For the text-containing cell, return its midpoint in [x, y] coordinate format. 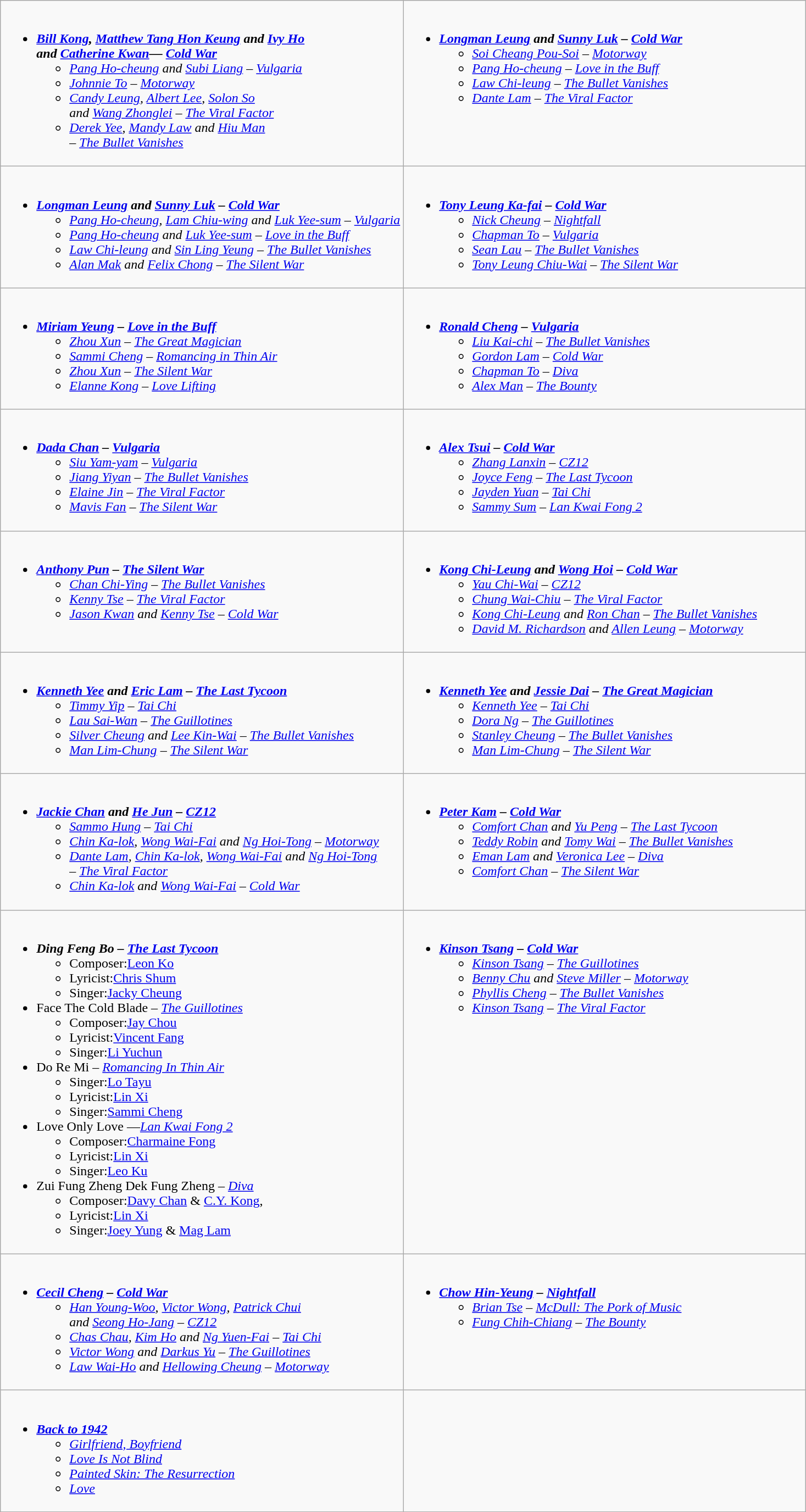
Dada Chan – VulgariaSiu Yam-yam – VulgariaJiang Yiyan – The Bullet VanishesElaine Jin – The Viral FactorMavis Fan – The Silent War [202, 470]
Ronald Cheng – VulgariaLiu Kai-chi – The Bullet VanishesGordon Lam – Cold WarChapman To – DivaAlex Man – The Bounty [604, 348]
Chow Hin-Yeung – NightfallBrian Tse – McDull: The Pork of MusicFung Chih-Chiang – The Bounty [604, 1322]
Miriam Yeung – Love in the BuffZhou Xun – The Great MagicianSammi Cheng – Romancing in Thin AirZhou Xun – The Silent WarElanne Kong – Love Lifting [202, 348]
Tony Leung Ka-fai – Cold WarNick Cheung – NightfallChapman To – VulgariaSean Lau – The Bullet VanishesTony Leung Chiu-Wai – The Silent War [604, 227]
Back to 1942 Girlfriend, Boyfriend Love Is Not Blind Painted Skin: The Resurrection Love [202, 1450]
Alex Tsui – Cold WarZhang Lanxin – CZ12Joyce Feng – The Last TycoonJayden Yuan – Tai ChiSammy Sum – Lan Kwai Fong 2 [604, 470]
Anthony Pun – The Silent WarChan Chi-Ying – The Bullet VanishesKenny Tse – The Viral FactorJason Kwan and Kenny Tse – Cold War [202, 591]
